Capture the cell that displays the provided text and extract its (X, Y) central coordinate. 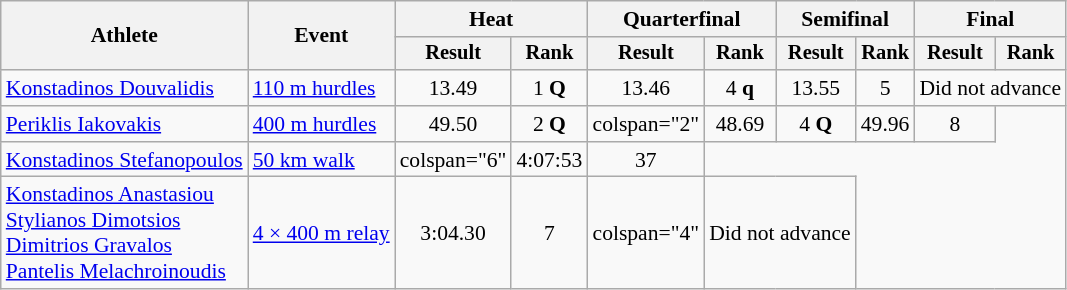
Quarterfinal (681, 19)
37 (646, 160)
49.96 (886, 124)
Heat (492, 19)
5 (886, 88)
Konstadinos AnastasiouStylianos DimotsiosDimitrios GravalosPantelis Melachroinoudis (124, 233)
Semifinal (846, 19)
48.69 (740, 124)
Periklis Iakovakis (124, 124)
400 m hurdles (322, 124)
4:07:53 (549, 160)
colspan="2" (646, 124)
Event (322, 36)
colspan="4" (646, 233)
13.46 (646, 88)
Final (990, 19)
49.50 (454, 124)
13.49 (454, 88)
3:04.30 (454, 233)
Konstadinos Stefanopoulos (124, 160)
7 (549, 233)
Athlete (124, 36)
4 × 400 m relay (322, 233)
colspan="6" (454, 160)
8 (954, 124)
Konstadinos Douvalidis (124, 88)
13.55 (816, 88)
4 q (740, 88)
1 Q (549, 88)
2 Q (549, 124)
4 Q (816, 124)
110 m hurdles (322, 88)
50 km walk (322, 160)
